Return the (x, y) coordinate for the center point of the cell that contains the specified text.  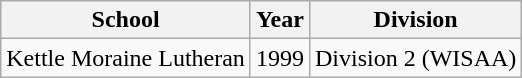
Division (415, 20)
Division 2 (WISAA) (415, 58)
1999 (280, 58)
Year (280, 20)
School (126, 20)
Kettle Moraine Lutheran (126, 58)
